Return [X, Y] of the center of cell containing provided text 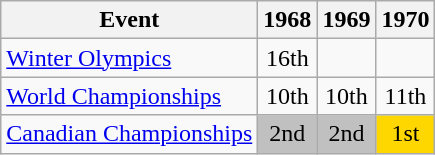
Event [130, 20]
1970 [406, 20]
16th [288, 58]
Canadian Championships [130, 134]
1st [406, 134]
World Championships [130, 96]
1968 [288, 20]
Winter Olympics [130, 58]
1969 [346, 20]
11th [406, 96]
